For the text-containing cell, return its midpoint in (X, Y) coordinate format. 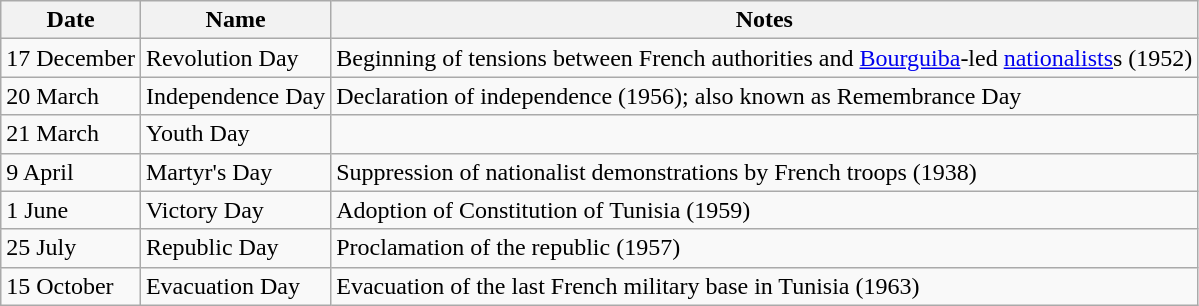
21 March (71, 134)
Date (71, 20)
Declaration of independence (1956); also known as Remembrance Day (764, 96)
Name (235, 20)
9 April (71, 172)
Evacuation of the last French military base in Tunisia (1963) (764, 286)
Evacuation Day (235, 286)
Beginning of tensions between French authorities and Bourguiba-led nationalistss (1952) (764, 58)
Proclamation of the republic (1957) (764, 248)
Youth Day (235, 134)
Victory Day (235, 210)
Notes (764, 20)
Independence Day (235, 96)
15 October (71, 286)
Revolution Day (235, 58)
25 July (71, 248)
20 March (71, 96)
1 June (71, 210)
Suppression of nationalist demonstrations by French troops (1938) (764, 172)
Republic Day (235, 248)
Martyr's Day (235, 172)
Adoption of Constitution of Tunisia (1959) (764, 210)
17 December (71, 58)
